From the cell containing the given text, extract its center point as [X, Y] coordinate. 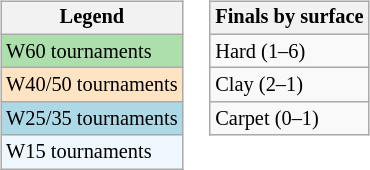
Legend [92, 18]
Clay (2–1) [289, 85]
Carpet (0–1) [289, 119]
W40/50 tournaments [92, 85]
W25/35 tournaments [92, 119]
W60 tournaments [92, 51]
W15 tournaments [92, 152]
Finals by surface [289, 18]
Hard (1–6) [289, 51]
